Extract the [x, y] coordinate from the center of the cell holding the provided text.  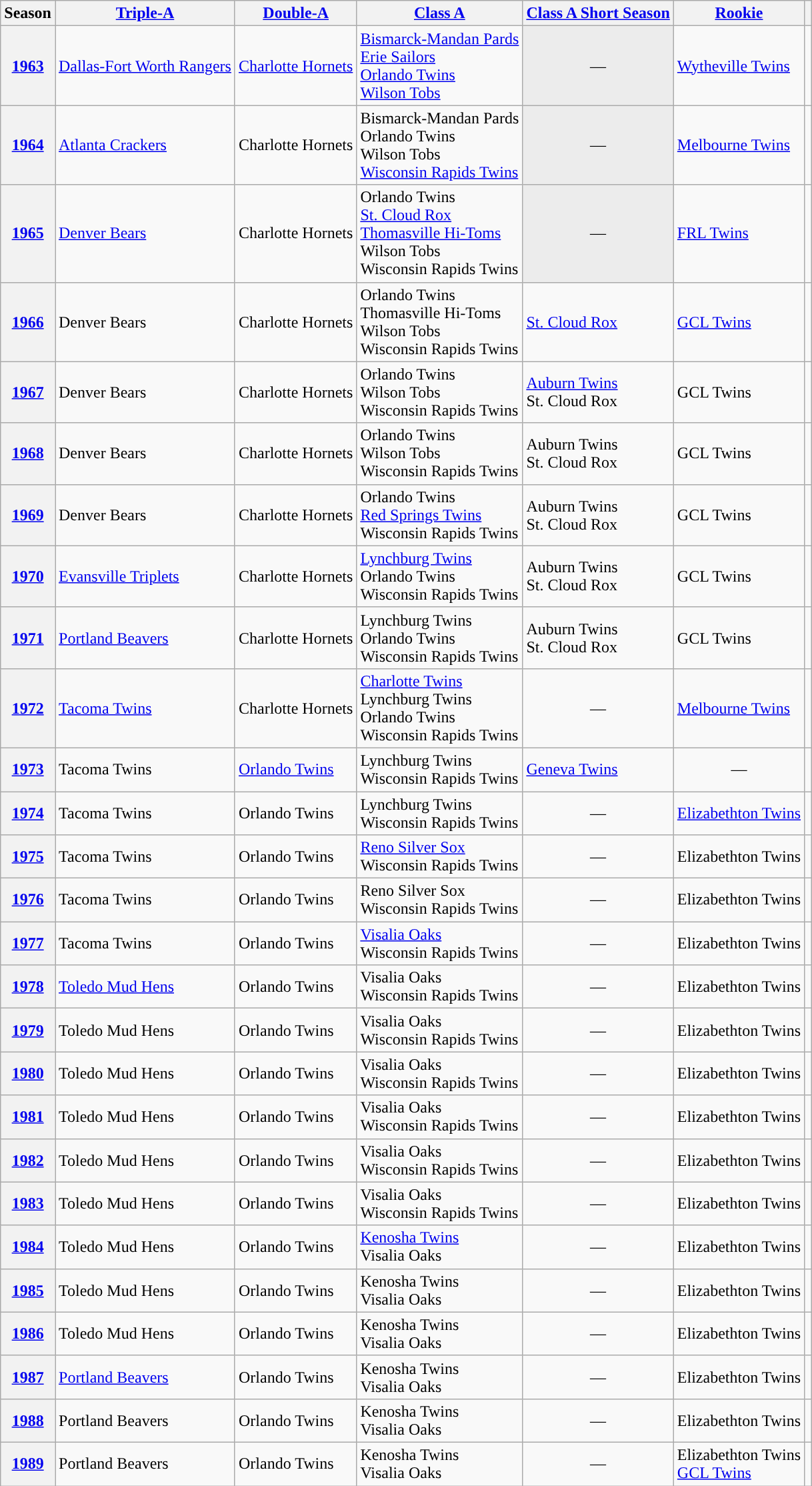
1964 [28, 145]
Bismarck-Mandan PardsErie SailorsOrlando TwinsWilson Tobs [440, 65]
1982 [28, 1161]
1989 [28, 1463]
1975 [28, 856]
Bismarck-Mandan PardsOrlando TwinsWilson TobsWisconsin Rapids Twins [440, 145]
Evansville Triplets [145, 576]
1984 [28, 1247]
Class A [440, 13]
Charlotte TwinsLynchburg TwinsOrlando TwinsWisconsin Rapids Twins [440, 708]
1987 [28, 1377]
1974 [28, 812]
1977 [28, 943]
Dallas-Fort Worth Rangers [145, 65]
Rookie [739, 13]
Geneva Twins [598, 770]
1988 [28, 1421]
1966 [28, 321]
Double-A [295, 13]
Class A Short Season [598, 13]
1963 [28, 65]
1976 [28, 900]
1971 [28, 638]
Orlando TwinsThomasville Hi-TomsWilson TobsWisconsin Rapids Twins [440, 321]
Season [28, 13]
1981 [28, 1117]
FRL Twins [739, 233]
Elizabethton TwinsGCL Twins [739, 1463]
St. Cloud Rox [598, 321]
1980 [28, 1074]
1970 [28, 576]
Orlando TwinsRed Springs TwinsWisconsin Rapids Twins [440, 515]
1973 [28, 770]
1969 [28, 515]
1983 [28, 1203]
1968 [28, 454]
1967 [28, 392]
1972 [28, 708]
1986 [28, 1334]
Orlando TwinsSt. Cloud RoxThomasville Hi-TomsWilson TobsWisconsin Rapids Twins [440, 233]
1979 [28, 1030]
1985 [28, 1290]
1965 [28, 233]
1978 [28, 987]
Atlanta Crackers [145, 145]
Wytheville Twins [739, 65]
Triple-A [145, 13]
